From the cell containing the given text, extract its center point as [x, y] coordinate. 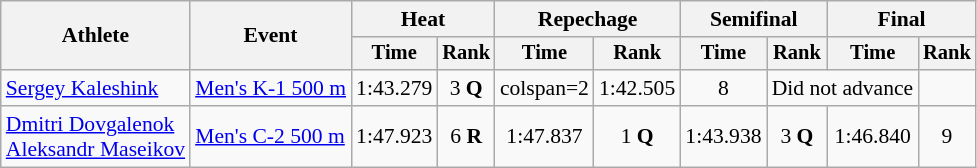
Athlete [96, 36]
1:42.505 [637, 88]
Final [902, 19]
Men's C-2 500 m [270, 136]
1 Q [637, 136]
Dmitri DovgalenokAleksandr Maseikov [96, 136]
1:46.840 [872, 136]
1:47.837 [544, 136]
Heat [423, 19]
Event [270, 36]
6 R [466, 136]
Men's K-1 500 m [270, 88]
colspan=2 [544, 88]
8 [723, 88]
Repechage [588, 19]
9 [947, 136]
Sergey Kaleshink [96, 88]
1:43.938 [723, 136]
Semifinal [754, 19]
1:43.279 [394, 88]
1:47.923 [394, 136]
Did not advance [843, 88]
